Provide the [X, Y] coordinate of the cell's center where the given text is located.  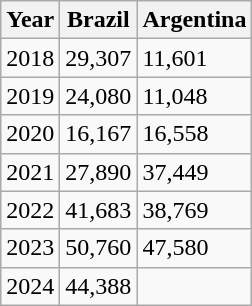
2021 [30, 172]
16,167 [98, 134]
Argentina [194, 20]
Brazil [98, 20]
2019 [30, 96]
11,601 [194, 58]
2023 [30, 248]
27,890 [98, 172]
2024 [30, 286]
50,760 [98, 248]
37,449 [194, 172]
41,683 [98, 210]
2018 [30, 58]
2022 [30, 210]
16,558 [194, 134]
44,388 [98, 286]
24,080 [98, 96]
29,307 [98, 58]
11,048 [194, 96]
2020 [30, 134]
38,769 [194, 210]
Year [30, 20]
47,580 [194, 248]
